Capture the cell that displays the provided text and extract its (X, Y) central coordinate. 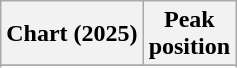
Peakposition (189, 34)
Chart (2025) (72, 34)
